Locate the cell with the specified text and output its (X, Y) center coordinate. 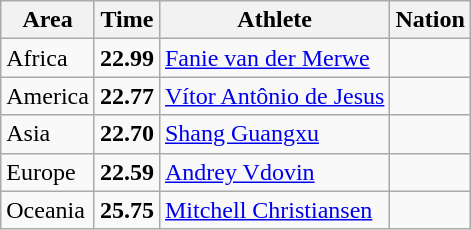
Athlete (274, 20)
Mitchell Christiansen (274, 210)
Nation (430, 20)
22.77 (126, 96)
22.99 (126, 58)
Africa (48, 58)
22.70 (126, 134)
22.59 (126, 172)
Europe (48, 172)
Shang Guangxu (274, 134)
Andrey Vdovin (274, 172)
Time (126, 20)
America (48, 96)
25.75 (126, 210)
Oceania (48, 210)
Asia (48, 134)
Area (48, 20)
Fanie van der Merwe (274, 58)
Vítor Antônio de Jesus (274, 96)
